Return [x, y] of the center of cell containing provided text 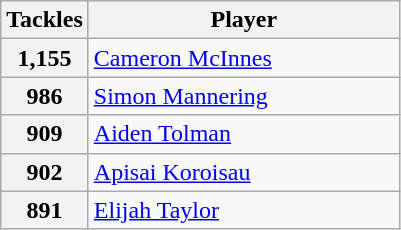
Cameron McInnes [244, 58]
1,155 [45, 58]
Apisai Koroisau [244, 172]
902 [45, 172]
Aiden Tolman [244, 134]
Elijah Taylor [244, 210]
Tackles [45, 20]
891 [45, 210]
909 [45, 134]
Simon Mannering [244, 96]
Player [244, 20]
986 [45, 96]
